Search for the cell housing the specified text and yield its [X, Y] center coordinate. 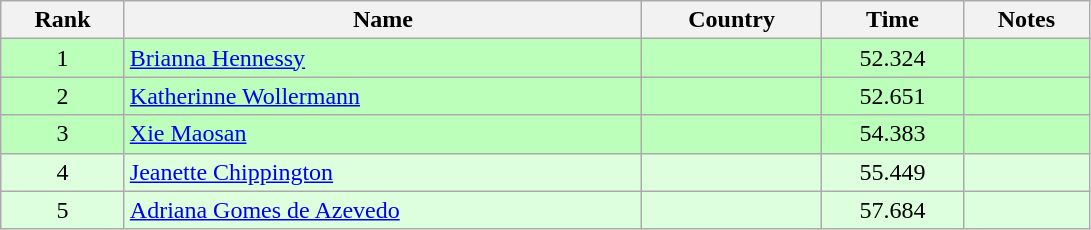
Notes [1026, 20]
4 [63, 172]
57.684 [893, 210]
5 [63, 210]
Time [893, 20]
Brianna Hennessy [382, 58]
55.449 [893, 172]
1 [63, 58]
Country [732, 20]
2 [63, 96]
52.324 [893, 58]
52.651 [893, 96]
54.383 [893, 134]
Jeanette Chippington [382, 172]
Xie Maosan [382, 134]
3 [63, 134]
Katherinne Wollermann [382, 96]
Name [382, 20]
Adriana Gomes de Azevedo [382, 210]
Rank [63, 20]
